Capture the cell that displays the provided text and extract its (x, y) central coordinate. 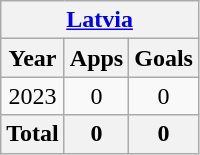
Year (33, 58)
2023 (33, 96)
Goals (164, 58)
Total (33, 134)
Apps (96, 58)
Latvia (100, 20)
